Detect which cell encompasses the target text, then output its (x, y) center coordinate. 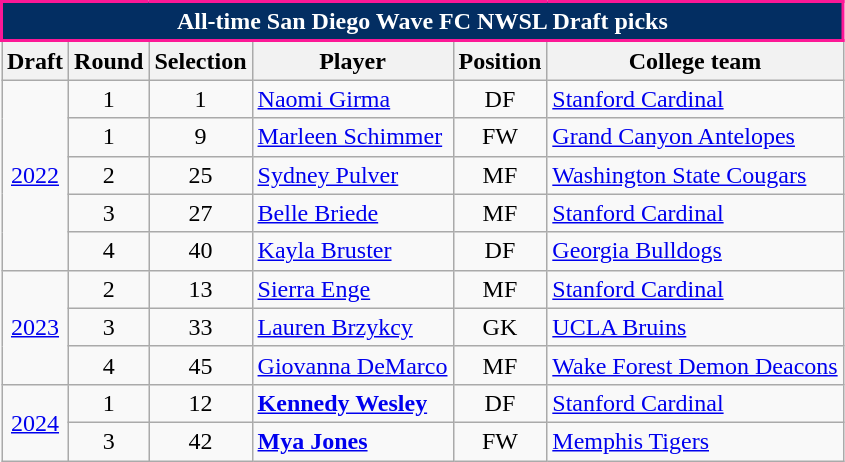
Memphis Tigers (695, 441)
Round (109, 60)
Draft (36, 60)
Mya Jones (352, 441)
45 (200, 365)
27 (200, 213)
Position (500, 60)
9 (200, 137)
Player (352, 60)
GK (500, 327)
13 (200, 289)
Kayla Bruster (352, 251)
Wake Forest Demon Deacons (695, 365)
College team (695, 60)
Giovanna DeMarco (352, 365)
2024 (36, 422)
All-time San Diego Wave FC NWSL Draft picks (423, 22)
Georgia Bulldogs (695, 251)
2023 (36, 327)
UCLA Bruins (695, 327)
2022 (36, 175)
25 (200, 175)
Sierra Enge (352, 289)
42 (200, 441)
Selection (200, 60)
Sydney Pulver (352, 175)
40 (200, 251)
Marleen Schimmer (352, 137)
Kennedy Wesley (352, 403)
12 (200, 403)
Washington State Cougars (695, 175)
Naomi Girma (352, 99)
Lauren Brzykcy (352, 327)
Grand Canyon Antelopes (695, 137)
33 (200, 327)
Belle Briede (352, 213)
